Search for the cell housing the specified text and yield its (x, y) center coordinate. 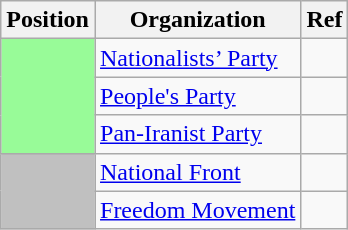
Freedom Movement (197, 210)
Pan-Iranist Party (197, 134)
Ref (324, 20)
National Front (197, 172)
People's Party (197, 96)
Organization (197, 20)
Position (48, 20)
Nationalists’ Party (197, 58)
